Detect which cell encompasses the target text, then output its [X, Y] center coordinate. 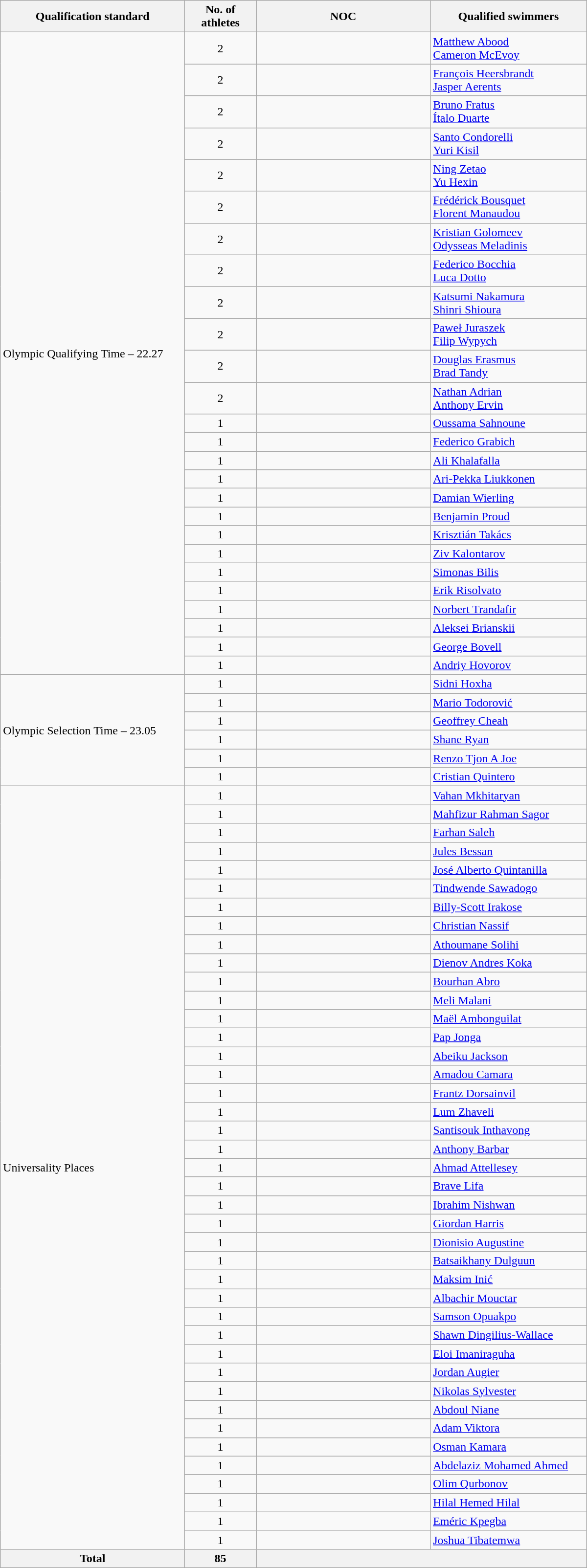
Sidni Hoxha [509, 684]
Renzo Tjon A Joe [509, 758]
Maël Ambonguilat [509, 1019]
Pap Jonga [509, 1038]
Federico BocchiaLuca Dotto [509, 271]
Meli Malani [509, 1000]
Geoffrey Cheah [509, 721]
Santo CondorelliYuri Kisil [509, 144]
Olim Qurbonov [509, 1484]
Ahmad Attellesey [509, 1168]
Hilal Hemed Hilal [509, 1502]
Adam Viktora [509, 1428]
Maksim Inić [509, 1279]
Qualification standard [93, 17]
Mario Todorović [509, 703]
Matthew AboodCameron McEvoy [509, 48]
Brave Lifa [509, 1186]
Norbert Trandafir [509, 609]
George Bovell [509, 646]
Nathan AdrianAnthony Ervin [509, 398]
Ari-Pekka Liukkonen [509, 479]
José Alberto Quintanilla [509, 870]
Christian Nassif [509, 926]
Shane Ryan [509, 740]
Giordan Harris [509, 1223]
NOC [343, 17]
Frédérick BousquetFlorent Manaudou [509, 207]
Andriy Hovorov [509, 665]
Olympic Selection Time – 23.05 [93, 730]
Federico Grabich [509, 442]
Samson Opuakpo [509, 1317]
Jordan Augier [509, 1372]
Amadou Camara [509, 1075]
Tindwende Sawadogo [509, 888]
Simonas Bilis [509, 572]
Lum Zhaveli [509, 1112]
Dionisio Augustine [509, 1242]
Billy-Scott Irakose [509, 907]
François HeersbrandtJasper Aerents [509, 80]
Shawn Dingilius-Wallace [509, 1335]
Abeiku Jackson [509, 1056]
No. of athletes [221, 17]
Vahan Mkhitaryan [509, 795]
Eloi Imaniraguha [509, 1354]
Oussama Sahnoune [509, 423]
Anthony Barbar [509, 1149]
Aleksei Brianskii [509, 628]
Eméric Kpegba [509, 1521]
Dienov Andres Koka [509, 963]
Total [93, 1558]
Nikolas Sylvester [509, 1391]
Albachir Mouctar [509, 1298]
Osman Kamara [509, 1447]
Benjamin Proud [509, 516]
Bourhan Abro [509, 981]
Damian Wierling [509, 498]
Erik Risolvato [509, 591]
Katsumi NakamuraShinri Shioura [509, 302]
Cristian Quintero [509, 777]
Ali Khalafalla [509, 461]
Frantz Dorsainvil [509, 1093]
Santisouk Inthavong [509, 1130]
Olympic Qualifying Time – 22.27 [93, 353]
85 [221, 1558]
Ziv Kalontarov [509, 553]
Joshua Tibatemwa [509, 1540]
Mahfizur Rahman Sagor [509, 814]
Bruno FratusÍtalo Duarte [509, 111]
Douglas ErasmusBrad Tandy [509, 366]
Krisztián Takács [509, 535]
Qualified swimmers [509, 17]
Paweł JuraszekFilip Wypych [509, 334]
Kristian GolomeevOdysseas Meladinis [509, 239]
Farhan Saleh [509, 833]
Athoumane Solihi [509, 944]
Universality Places [93, 1168]
Jules Bessan [509, 851]
Ning ZetaoYu Hexin [509, 175]
Batsaikhany Dulguun [509, 1260]
Abdelaziz Mohamed Ahmed [509, 1465]
Ibrahim Nishwan [509, 1205]
Abdoul Niane [509, 1410]
